Capture the cell that displays the provided text and extract its (x, y) central coordinate. 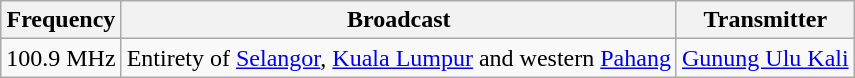
Transmitter (765, 20)
100.9 MHz (61, 58)
Entirety of Selangor, Kuala Lumpur and western Pahang (398, 58)
Gunung Ulu Kali (765, 58)
Frequency (61, 20)
Broadcast (398, 20)
